Search for the cell housing the specified text and yield its (X, Y) center coordinate. 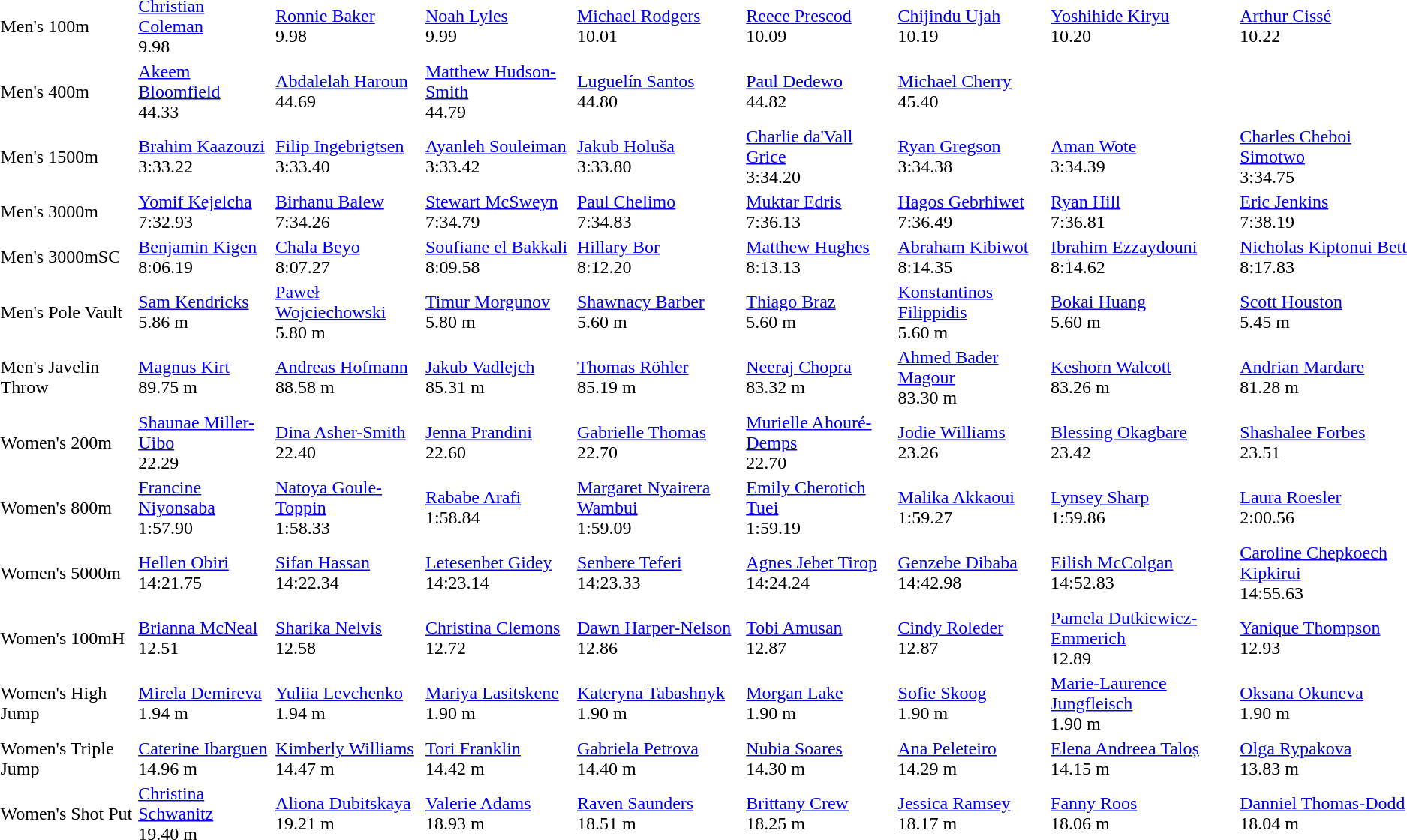
Benjamin Kigen 8:06.19 (205, 256)
Jakub Vadlejch 85.31 m (498, 377)
Jenna Prandini 22.60 (498, 442)
Letesenbet Gidey 14:23.14 (498, 573)
Sharika Nelvis 12.58 (348, 638)
Jakub Holuša 3:33.80 (659, 157)
Genzebe Dibaba 14:42.98 (973, 573)
Hagos Gebrhiwet 7:36.49 (973, 211)
Pamela Dutkiewicz-Emmerich 12.89 (1144, 638)
Agnes Jebet Tirop 14:24.24 (819, 573)
Aman Wote 3:34.39 (1144, 157)
Caterine Ibarguen 14.96 m (205, 759)
Mirela Demireva 1.94 m (205, 703)
Andreas Hofmann 88.58 m (348, 377)
Sofie Skoog 1.90 m (973, 703)
Ana Peleteiro 14.29 m (973, 759)
Chala Beyo 8:07.27 (348, 256)
Muktar Edris 7:36.13 (819, 211)
Rababe Arafi 1:58.84 (498, 508)
Gabrielle Thomas 22.70 (659, 442)
Michael Cherry 45.40 (973, 91)
Eilish McColgan 14:52.83 (1144, 573)
Bokai Huang 5.60 m (1144, 312)
Lynsey Sharp 1:59.86 (1144, 508)
Yomif Kejelcha 7:32.93 (205, 211)
Soufiane el Bakkali 8:09.58 (498, 256)
Elena Andreea Taloș 14.15 m (1144, 759)
Tori Franklin 14.42 m (498, 759)
Shaunae Miller-Uibo 22.29 (205, 442)
Senbere Teferi 14:23.33 (659, 573)
Morgan Lake 1.90 m (819, 703)
Marie-Laurence Jungfleisch 1.90 m (1144, 703)
Brahim Kaazouzi 3:33.22 (205, 157)
Neeraj Chopra 83.32 m (819, 377)
Kateryna Tabashnyk 1.90 m (659, 703)
Thomas Röhler 85.19 m (659, 377)
Emily Cherotich Tuei 1:59.19 (819, 508)
Akeem Bloomfield 44.33 (205, 91)
Dina Asher-Smith 22.40 (348, 442)
Abdalelah Haroun 44.69 (348, 91)
Hellen Obiri 14:21.75 (205, 573)
Abraham Kibiwot 8:14.35 (973, 256)
Mariya Lasitskene 1.90 m (498, 703)
Francine Niyonsaba 1:57.90 (205, 508)
Filip Ingebrigtsen 3:33.40 (348, 157)
Konstantinos Filippidis 5.60 m (973, 312)
Kimberly Williams 14.47 m (348, 759)
Cindy Roleder 12.87 (973, 638)
Matthew Hughes 8:13.13 (819, 256)
Murielle Ahouré-Demps 22.70 (819, 442)
Ibrahim Ezzaydouni 8:14.62 (1144, 256)
Brianna McNeal 12.51 (205, 638)
Christina Clemons 12.72 (498, 638)
Matthew Hudson-Smith 44.79 (498, 91)
Shawnacy Barber 5.60 m (659, 312)
Ryan Hill 7:36.81 (1144, 211)
Margaret Nyairera Wambui 1:59.09 (659, 508)
Charlie da'Vall Grice 3:34.20 (819, 157)
Ahmed Bader Magour 83.30 m (973, 377)
Yuliia Levchenko 1.94 m (348, 703)
Magnus Kirt 89.75 m (205, 377)
Dawn Harper-Nelson 12.86 (659, 638)
Sam Kendricks 5.86 m (205, 312)
Paweł Wojciechowski 5.80 m (348, 312)
Paul Dedewo 44.82 (819, 91)
Paul Chelimo 7:34.83 (659, 211)
Stewart McSweyn 7:34.79 (498, 211)
Gabriela Petrova 14.40 m (659, 759)
Luguelín Santos 44.80 (659, 91)
Hillary Bor 8:12.20 (659, 256)
Malika Akkaoui 1:59.27 (973, 508)
Blessing Okagbare 23.42 (1144, 442)
Jodie Williams 23.26 (973, 442)
Tobi Amusan 12.87 (819, 638)
Natoya Goule-Toppin 1:58.33 (348, 508)
Sifan Hassan 14:22.34 (348, 573)
Thiago Braz 5.60 m (819, 312)
Ryan Gregson 3:34.38 (973, 157)
Ayanleh Souleiman 3:33.42 (498, 157)
Timur Morgunov 5.80 m (498, 312)
Nubia Soares 14.30 m (819, 759)
Keshorn Walcott 83.26 m (1144, 377)
Birhanu Balew 7:34.26 (348, 211)
